Determine the (x, y) coordinate at the center of the cell enclosing the given text.  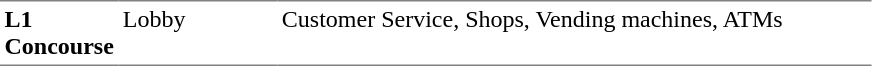
Customer Service, Shops, Vending machines, ATMs (574, 33)
L1Concourse (59, 33)
Lobby (198, 33)
